Detect which cell encompasses the target text, then output its (x, y) center coordinate. 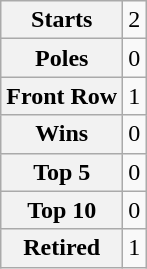
Top 5 (62, 172)
2 (134, 20)
Retired (62, 248)
Front Row (62, 96)
Wins (62, 134)
Top 10 (62, 210)
Starts (62, 20)
Poles (62, 58)
